Identify which cell holds the provided text, then report its (x, y) central coordinate. 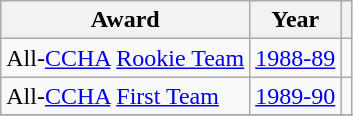
All-CCHA Rookie Team (126, 58)
Year (296, 20)
1988-89 (296, 58)
All-CCHA First Team (126, 96)
1989-90 (296, 96)
Award (126, 20)
